Return the (x, y) coordinate for the center point of the cell that contains the specified text.  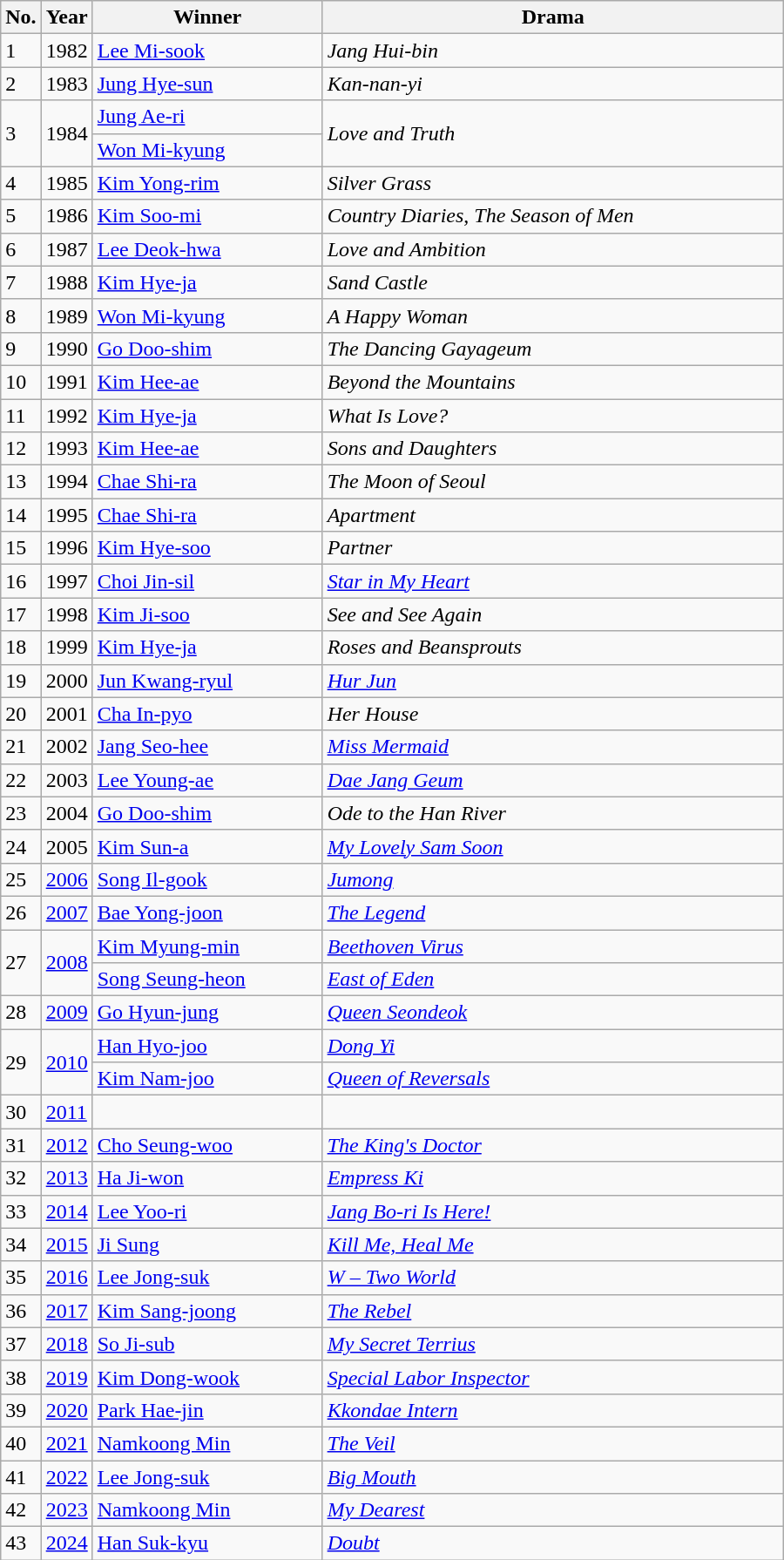
My Secret Terrius (552, 1344)
2012 (66, 1145)
40 (21, 1443)
Kim Nam-joo (207, 1079)
2023 (66, 1510)
Jung Ae-ri (207, 117)
1994 (66, 482)
1996 (66, 548)
The Dancing Gayageum (552, 349)
Han Hyo-joo (207, 1046)
36 (21, 1311)
23 (21, 813)
2 (21, 84)
Ji Sung (207, 1245)
1985 (66, 183)
Kim Myung-min (207, 946)
Beyond the Mountains (552, 382)
9 (21, 349)
1995 (66, 515)
1983 (66, 84)
No. (21, 17)
Jang Hui-bin (552, 51)
3 (21, 133)
The Rebel (552, 1311)
20 (21, 714)
6 (21, 249)
The Veil (552, 1443)
Love and Ambition (552, 249)
2001 (66, 714)
2014 (66, 1211)
2021 (66, 1443)
43 (21, 1543)
Kkondae Intern (552, 1410)
Beethoven Virus (552, 946)
2004 (66, 813)
So Ji-sub (207, 1344)
Queen Seondeok (552, 1013)
18 (21, 648)
2000 (66, 681)
2017 (66, 1311)
1998 (66, 614)
15 (21, 548)
4 (21, 183)
See and See Again (552, 614)
Sons and Daughters (552, 449)
A Happy Woman (552, 315)
Lee Mi-sook (207, 51)
Sand Castle (552, 282)
Jun Kwang-ryul (207, 681)
1987 (66, 249)
41 (21, 1477)
Cha In-pyo (207, 714)
Jumong (552, 879)
Han Suk-kyu (207, 1543)
1990 (66, 349)
Cho Seung-woo (207, 1145)
Doubt (552, 1543)
22 (21, 780)
2022 (66, 1477)
29 (21, 1062)
1 (21, 51)
1997 (66, 581)
2013 (66, 1178)
Drama (552, 17)
27 (21, 962)
1999 (66, 648)
1991 (66, 382)
My Dearest (552, 1510)
2024 (66, 1543)
Kim Sang-joong (207, 1311)
Park Hae-jin (207, 1410)
Song Seung-heon (207, 980)
1989 (66, 315)
Partner (552, 548)
Kan-nan-yi (552, 84)
10 (21, 382)
Special Labor Inspector (552, 1377)
Kim Sun-a (207, 846)
21 (21, 747)
42 (21, 1510)
2015 (66, 1245)
2018 (66, 1344)
Her House (552, 714)
38 (21, 1377)
2020 (66, 1410)
Big Mouth (552, 1477)
Jung Hye-sun (207, 84)
1993 (66, 449)
Bae Yong-joon (207, 912)
The King's Doctor (552, 1145)
32 (21, 1178)
Kill Me, Heal Me (552, 1245)
Lee Yoo-ri (207, 1211)
My Lovely Sam Soon (552, 846)
1986 (66, 216)
12 (21, 449)
What Is Love? (552, 416)
16 (21, 581)
2006 (66, 879)
Winner (207, 17)
Roses and Beansprouts (552, 648)
5 (21, 216)
Ha Ji-won (207, 1178)
11 (21, 416)
2016 (66, 1278)
2009 (66, 1013)
Kim Hye-soo (207, 548)
Year (66, 17)
Kim Yong-rim (207, 183)
Queen of Reversals (552, 1079)
East of Eden (552, 980)
2010 (66, 1062)
Jang Bo-ri Is Here! (552, 1211)
Song Il-gook (207, 879)
2011 (66, 1112)
35 (21, 1278)
24 (21, 846)
17 (21, 614)
Country Diaries, The Season of Men (552, 216)
37 (21, 1344)
Dae Jang Geum (552, 780)
Dong Yi (552, 1046)
Lee Young-ae (207, 780)
2003 (66, 780)
The Moon of Seoul (552, 482)
30 (21, 1112)
8 (21, 315)
28 (21, 1013)
Love and Truth (552, 133)
Miss Mermaid (552, 747)
1988 (66, 282)
33 (21, 1211)
Star in My Heart (552, 581)
Choi Jin-sil (207, 581)
Apartment (552, 515)
7 (21, 282)
Lee Deok-hwa (207, 249)
2008 (66, 962)
Silver Grass (552, 183)
14 (21, 515)
The Legend (552, 912)
26 (21, 912)
31 (21, 1145)
39 (21, 1410)
1992 (66, 416)
Jang Seo-hee (207, 747)
Kim Soo-mi (207, 216)
2007 (66, 912)
19 (21, 681)
Ode to the Han River (552, 813)
Empress Ki (552, 1178)
34 (21, 1245)
2005 (66, 846)
2019 (66, 1377)
25 (21, 879)
1984 (66, 133)
Kim Dong-wook (207, 1377)
1982 (66, 51)
Hur Jun (552, 681)
Kim Ji-soo (207, 614)
2002 (66, 747)
13 (21, 482)
W – Two World (552, 1278)
Go Hyun-jung (207, 1013)
